Return (X, Y) of the center of cell containing provided text 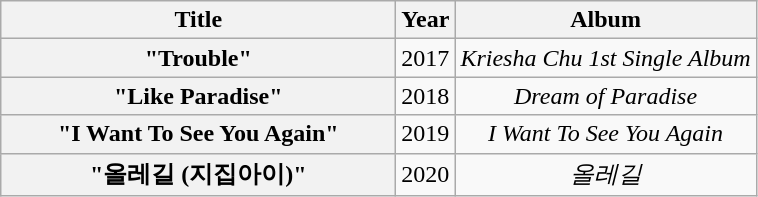
2018 (426, 96)
Title (198, 20)
"Trouble" (198, 58)
2019 (426, 134)
2020 (426, 174)
Dream of Paradise (606, 96)
"I Want To See You Again" (198, 134)
Year (426, 20)
"Like Paradise" (198, 96)
"올레길 (지집아이)" (198, 174)
올레길 (606, 174)
I Want To See You Again (606, 134)
Album (606, 20)
Kriesha Chu 1st Single Album (606, 58)
2017 (426, 58)
